From the cell containing the given text, extract its center point as [x, y] coordinate. 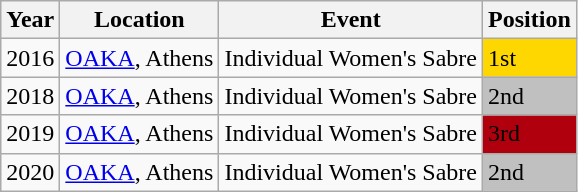
Year [30, 20]
1st [530, 58]
Position [530, 20]
2018 [30, 96]
Location [140, 20]
2019 [30, 134]
Event [351, 20]
2016 [30, 58]
2020 [30, 172]
3rd [530, 134]
